Pinpoint the cell where the given text exists, returning its [X, Y] midpoint coordinate. 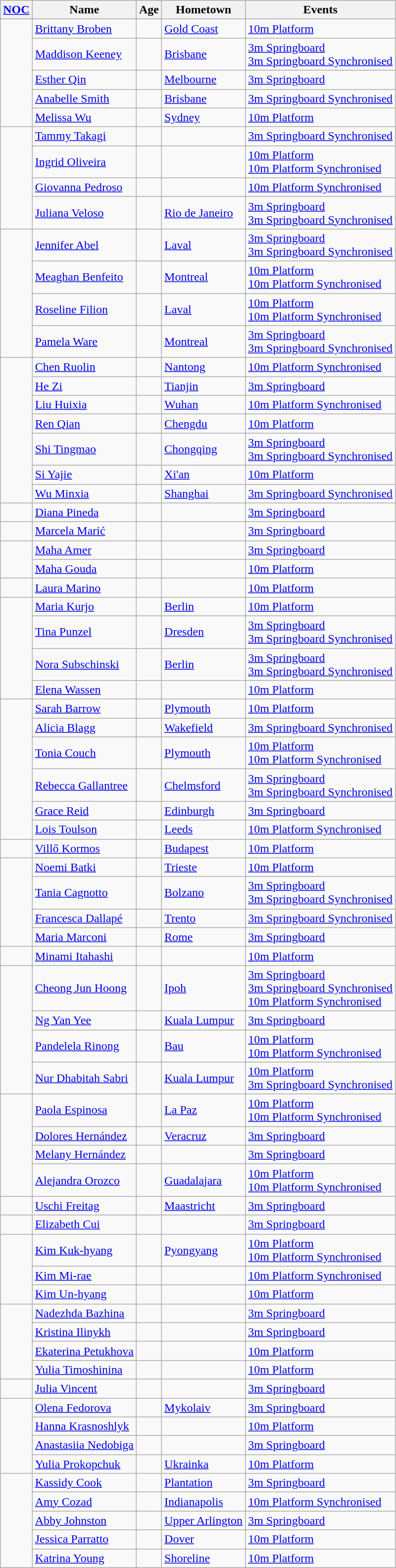
Chengdu [204, 424]
Tina Punzel [84, 632]
Pyongyang [204, 1250]
Kim Un-hyang [84, 1294]
Mykolaiv [204, 1407]
Ukrainka [204, 1464]
Shoreline [204, 1558]
10m Platform3m Springboard Synchronised [321, 1078]
Hometown [204, 10]
Wu Minxia [84, 493]
Veracruz [204, 1136]
Tammy Takagi [84, 136]
Sarah Barrow [84, 709]
Xi'an [204, 475]
Liu Huixia [84, 405]
Events [321, 10]
Kassidy Cook [84, 1483]
Tianjin [204, 386]
Grace Reid [84, 811]
Jessica Parratto [84, 1539]
Yulia Timoshinina [84, 1370]
Hanna Krasnoshlyk [84, 1426]
Melbourne [204, 80]
Sydney [204, 117]
Nur Dhabitah Sabri [84, 1078]
Brittany Broben [84, 29]
Trieste [204, 867]
Guadalajara [204, 1180]
Bau [204, 1045]
Julia Vincent [84, 1388]
Rio de Janeiro [204, 213]
Francesca Dallapé [84, 918]
Noemi Batki [84, 867]
Marcela Marić [84, 531]
Chen Ruolin [84, 367]
Budapest [204, 848]
Edinburgh [204, 811]
Juliana Veloso [84, 213]
Maria Kurjo [84, 606]
Cheong Jun Hoong [84, 988]
Olena Fedorova [84, 1407]
Maha Gouda [84, 569]
Anastasiia Nedobiga [84, 1445]
Wuhan [204, 405]
NOC [16, 10]
Roseline Filion [84, 309]
Melany Hernández [84, 1155]
Melissa Wu [84, 117]
Plantation [204, 1483]
Chongqing [204, 449]
Chelmsford [204, 785]
Shi Tingmao [84, 449]
Lois Toulson [84, 830]
Leeds [204, 830]
Nora Subschinski [84, 664]
Ekaterina Petukhova [84, 1351]
Kristina Ilinykh [84, 1332]
Diana Pineda [84, 512]
Ren Qian [84, 424]
Jennifer Abel [84, 245]
Wakefield [204, 728]
Abby Johnston [84, 1520]
Dresden [204, 632]
Ipoh [204, 988]
Rome [204, 937]
Alejandra Orozco [84, 1180]
Minami Itahashi [84, 956]
Age [149, 10]
Rebecca Gallantree [84, 785]
Elena Wassen [84, 690]
Si Yajie [84, 475]
Pamela Ware [84, 342]
Gold Coast [204, 29]
Upper Arlington [204, 1520]
Elizabeth Cui [84, 1225]
Amy Cozad [84, 1502]
Villő Kormos [84, 848]
Tania Cagnotto [84, 893]
Maria Marconi [84, 937]
Meaghan Benfeito [84, 277]
Kim Mi-rae [84, 1275]
Tonia Couch [84, 753]
Maastricht [204, 1206]
He Zi [84, 386]
Laura Marino [84, 588]
Shanghai [204, 493]
3m Springboard3m Springboard Synchronised10m Platform Synchronised [321, 988]
Paola Espinosa [84, 1111]
Name [84, 10]
Giovanna Pedroso [84, 187]
Uschi Freitag [84, 1206]
Ingrid Oliveira [84, 161]
Maddison Keeney [84, 54]
Trento [204, 918]
Dover [204, 1539]
Bolzano [204, 893]
Yulia Prokopchuk [84, 1464]
Nadezhda Bazhina [84, 1313]
Anabelle Smith [84, 98]
Ng Yan Yee [84, 1020]
Maha Amer [84, 550]
Katrina Young [84, 1558]
Alicia Blagg [84, 728]
Pandelela Rinong [84, 1045]
Nantong [204, 367]
Indianapolis [204, 1502]
Dolores Hernández [84, 1136]
Kim Kuk-hyang [84, 1250]
La Paz [204, 1111]
Esther Qin [84, 80]
